Provide the [x, y] coordinate of the cell's center where the given text is located.  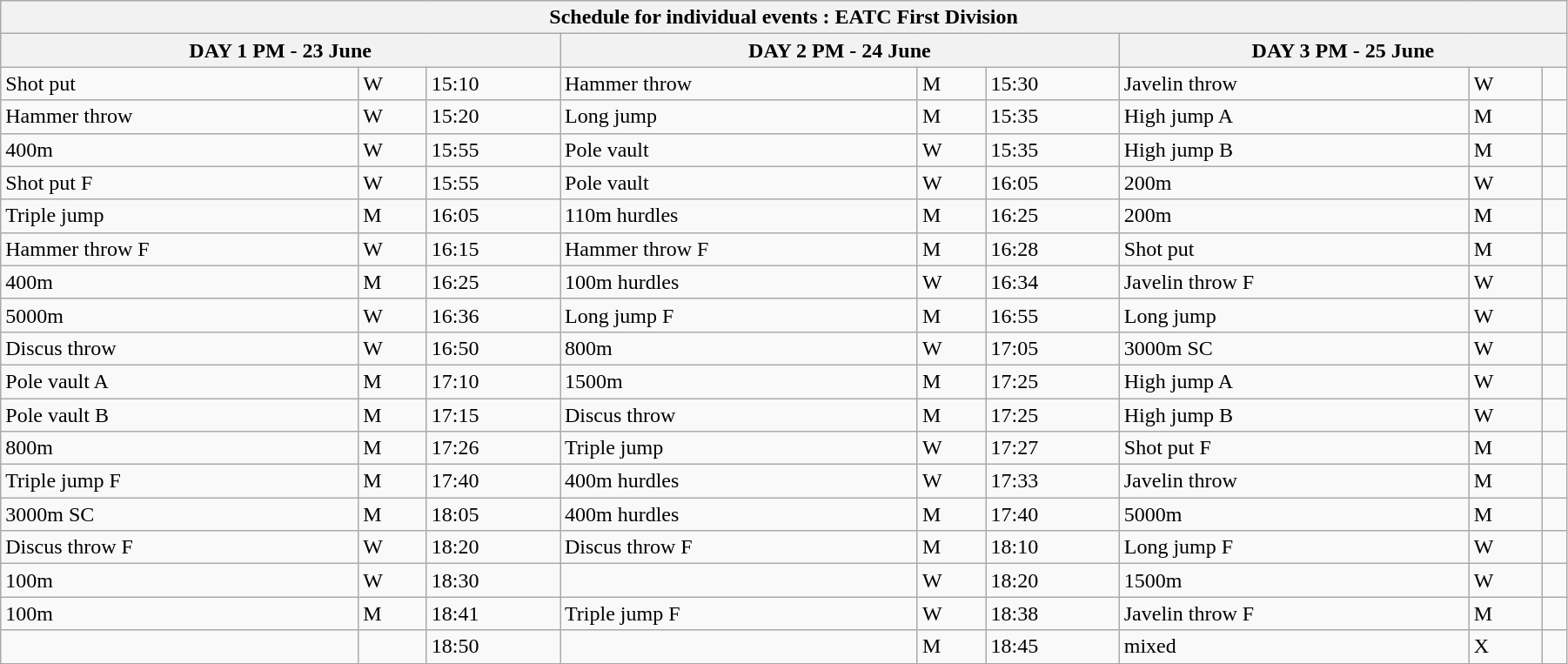
18:41 [493, 614]
16:36 [493, 315]
mixed [1294, 647]
18:45 [1053, 647]
DAY 1 PM - 23 June [280, 50]
Schedule for individual events : EATC First Division [784, 17]
15:20 [493, 117]
18:50 [493, 647]
15:30 [1053, 84]
16:50 [493, 348]
Pole vault B [179, 415]
16:55 [1053, 315]
17:27 [1053, 448]
18:30 [493, 580]
16:15 [493, 249]
DAY 2 PM - 24 June [841, 50]
17:26 [493, 448]
X [1505, 647]
18:38 [1053, 614]
16:28 [1053, 249]
DAY 3 PM - 25 June [1343, 50]
15:10 [493, 84]
17:15 [493, 415]
18:10 [1053, 547]
16:34 [1053, 282]
17:05 [1053, 348]
110m hurdles [740, 216]
18:05 [493, 514]
Pole vault A [179, 381]
100m hurdles [740, 282]
17:10 [493, 381]
17:33 [1053, 481]
